Determine the [x, y] coordinate at the center of the cell enclosing the given text.  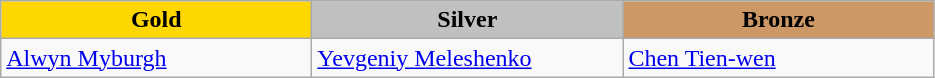
Silver [468, 20]
Alwyn Myburgh [156, 58]
Bronze [778, 20]
Gold [156, 20]
Chen Tien-wen [778, 58]
Yevgeniy Meleshenko [468, 58]
